Output the [X, Y] coordinate of the center of the cell containing the given text.  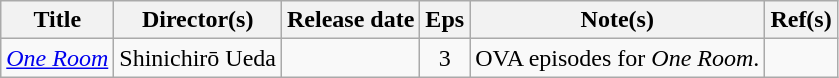
Ref(s) [801, 20]
Eps [445, 20]
Release date [350, 20]
One Room [58, 58]
Title [58, 20]
Shinichirō Ueda [198, 58]
Note(s) [618, 20]
Director(s) [198, 20]
3 [445, 58]
OVA episodes for One Room. [618, 58]
